Extract the (X, Y) coordinate from the center of the cell holding the provided text.  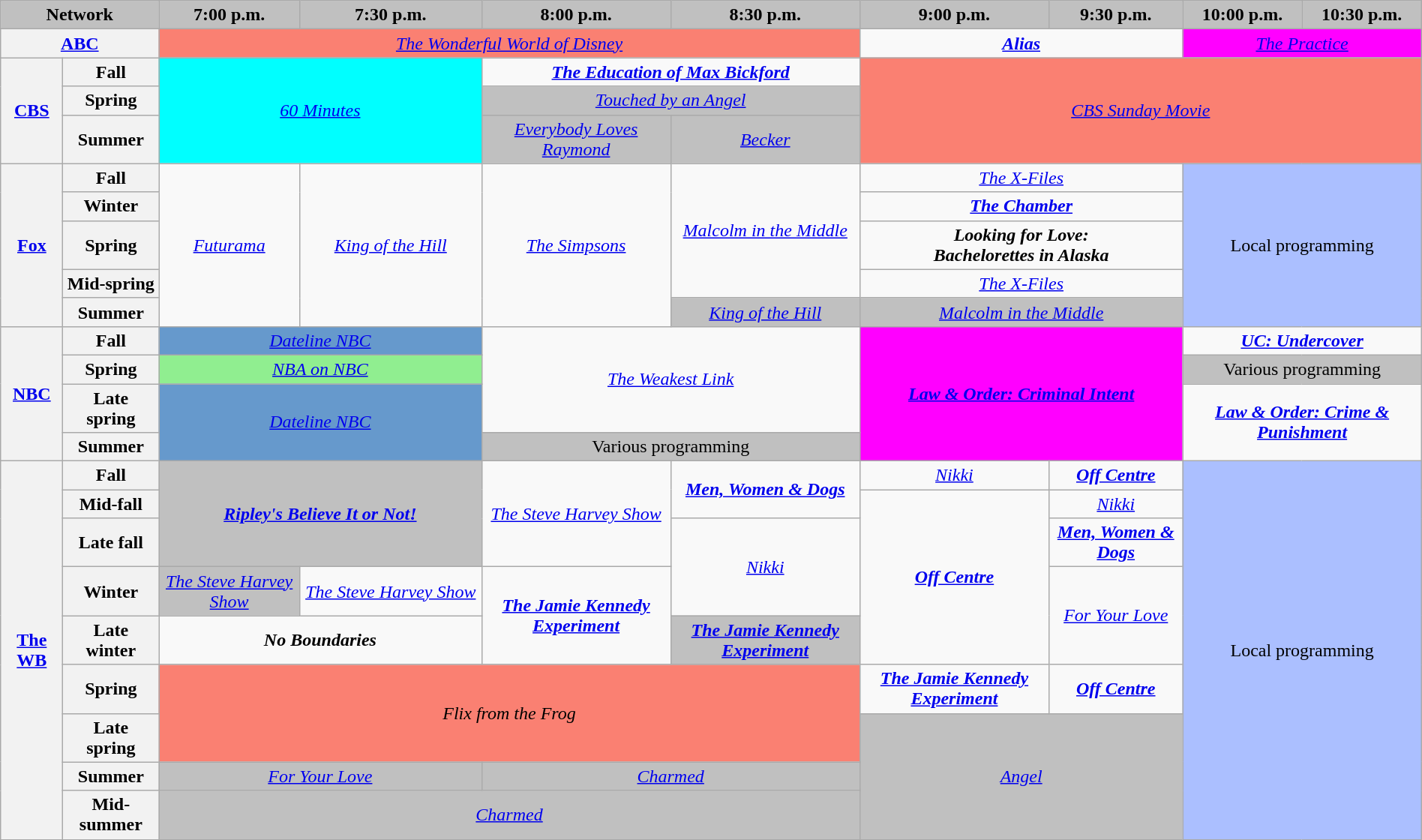
Mid-fall (111, 504)
Law & Order: Criminal Intent (1021, 393)
8:00 p.m. (576, 15)
Touched by an Angel (670, 100)
Ripley's Believe It or Not! (320, 514)
Mid-spring (111, 283)
Law & Order: Crime & Punishment (1302, 423)
CBS Sunday Movie (1140, 111)
Angel (1021, 776)
Flix from the Frog (510, 713)
NBA on NBC (320, 369)
CBS (31, 111)
Futurama (229, 244)
Alias (1021, 43)
Late winter (111, 640)
The Chamber (1021, 206)
Fox (31, 244)
The WB (31, 651)
7:30 p.m. (391, 15)
The Wonderful World of Disney (510, 43)
The Weakest Link (670, 379)
The Simpsons (576, 244)
No Boundaries (320, 640)
UC: Undercover (1302, 340)
9:30 p.m. (1116, 15)
NBC (31, 393)
Becker (765, 139)
The Education of Max Bickford (670, 72)
ABC (79, 43)
9:00 p.m. (954, 15)
7:00 p.m. (229, 15)
Late fall (111, 543)
10:00 p.m. (1242, 15)
Network (79, 15)
Looking for Love:Bachelorettes in Alaska (1021, 244)
10:30 p.m. (1362, 15)
Mid-summer (111, 814)
8:30 p.m. (765, 15)
The Practice (1302, 43)
60 Minutes (320, 111)
Everybody Loves Raymond (576, 139)
